Scan for the cell matching the given text and deliver its [x, y] coordinate at center. 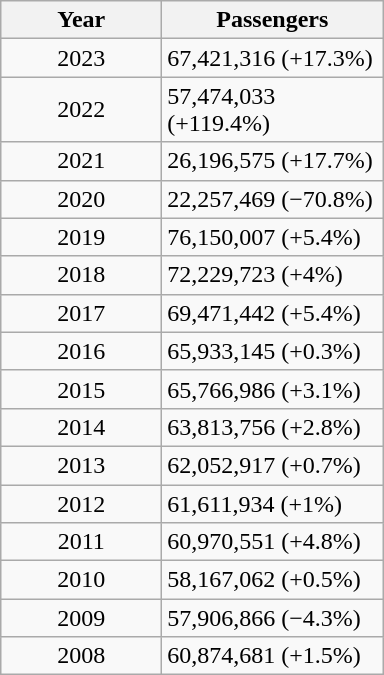
26,196,575 (+17.7%) [272, 161]
2013 [82, 465]
2022 [82, 110]
65,766,986 (+3.1%) [272, 389]
2021 [82, 161]
61,611,934 (+1%) [272, 503]
72,229,723 (+4%) [272, 275]
2019 [82, 237]
Passengers [272, 20]
69,471,442 (+5.4%) [272, 313]
65,933,145 (+0.3%) [272, 351]
63,813,756 (+2.8%) [272, 427]
67,421,316 (+17.3%) [272, 58]
76,150,007 (+5.4%) [272, 237]
2012 [82, 503]
62,052,917 (+0.7%) [272, 465]
Year [82, 20]
2017 [82, 313]
2008 [82, 656]
2011 [82, 542]
2018 [82, 275]
2014 [82, 427]
60,970,551 (+4.8%) [272, 542]
2010 [82, 580]
60,874,681 (+1.5%) [272, 656]
2020 [82, 199]
2016 [82, 351]
58,167,062 (+0.5%) [272, 580]
22,257,469 (−70.8%) [272, 199]
57,906,866 (−4.3%) [272, 618]
57,474,033 (+119.4%) [272, 110]
2023 [82, 58]
2009 [82, 618]
2015 [82, 389]
